Locate the cell with the specified text and output its [x, y] center coordinate. 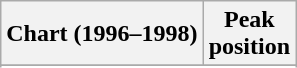
Chart (1996–1998) [102, 34]
Peakposition [249, 34]
